For the text-containing cell, return its midpoint in [X, Y] coordinate format. 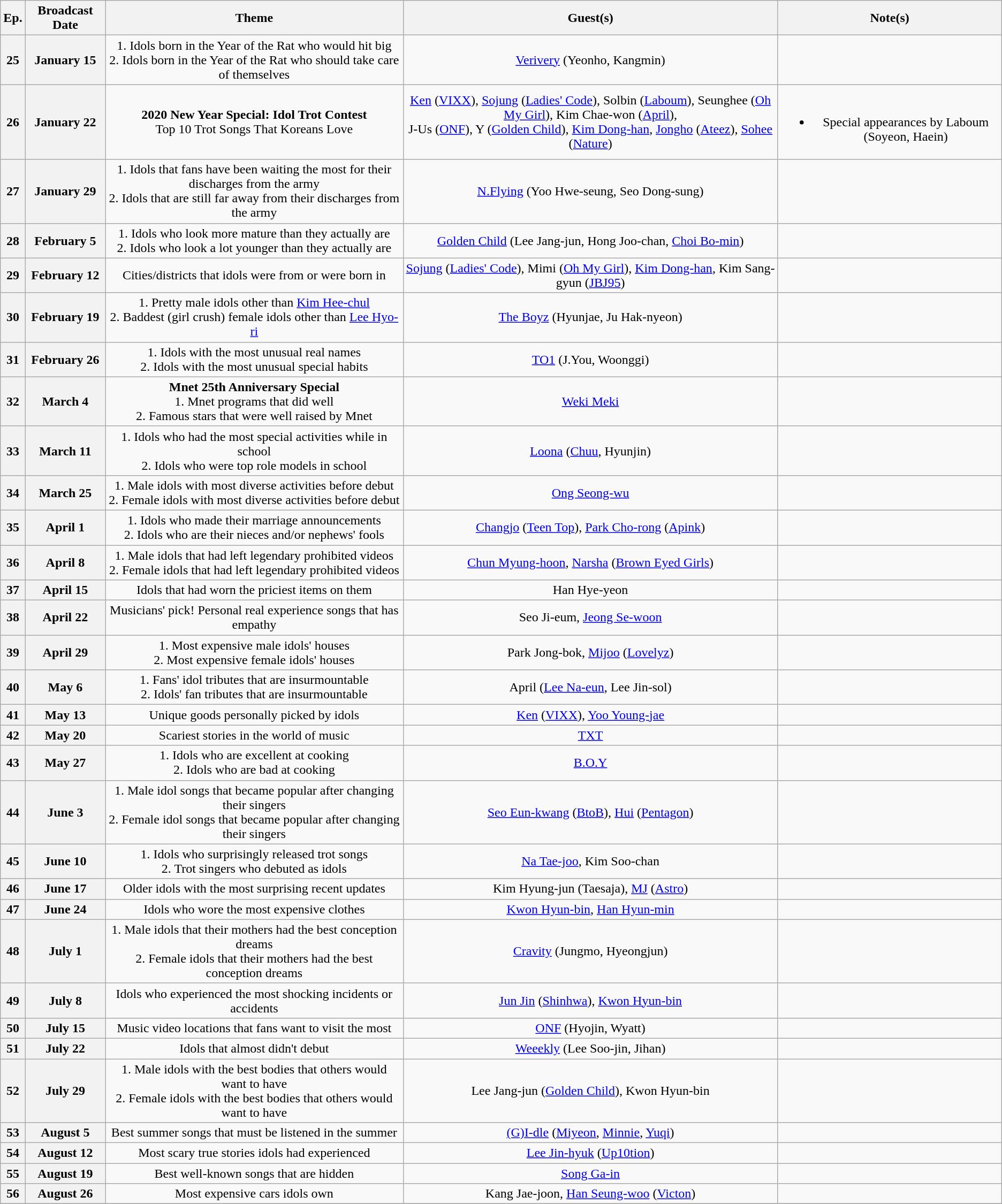
56 [13, 1194]
July 22 [65, 1048]
1. Male idols that had left legendary prohibited videos2. Female idols that had left legendary prohibited videos [254, 562]
Jun Jin (Shinhwa), Kwon Hyun-bin [590, 1001]
March 4 [65, 401]
January 29 [65, 192]
36 [13, 562]
Guest(s) [590, 18]
Idols that had worn the priciest items on them [254, 590]
49 [13, 1001]
April 1 [65, 528]
March 11 [65, 451]
1. Male idols that their mothers had the best conception dreams2. Female idols that their mothers had the best conception dreams [254, 951]
August 12 [65, 1153]
1. Male idols with the best bodies that others would want to have2. Female idols with the best bodies that others would want to have [254, 1091]
45 [13, 862]
Theme [254, 18]
June 3 [65, 812]
Na Tae-joo, Kim Soo-chan [590, 862]
1. Idols who look more mature than they actually are2. Idols who look a lot younger than they actually are [254, 241]
February 26 [65, 360]
Loona (Chuu, Hyunjin) [590, 451]
Seo Ji-eum, Jeong Se-woon [590, 618]
B.O.Y [590, 763]
1. Idols born in the Year of the Rat who would hit big2. Idols born in the Year of the Rat who should take care of themselves [254, 60]
1. Fans' idol tributes that are insurmountable2. Idols' fan tributes that are insurmountable [254, 687]
1. Idols with the most unusual real names2. Idols with the most unusual special habits [254, 360]
Most scary true stories idols had experienced [254, 1153]
May 13 [65, 715]
Lee Jang-jun (Golden Child), Kwon Hyun-bin [590, 1091]
Ong Seong-wu [590, 492]
50 [13, 1028]
Note(s) [890, 18]
August 26 [65, 1194]
29 [13, 275]
52 [13, 1091]
The Boyz (Hyunjae, Ju Hak-nyeon) [590, 317]
April 29 [65, 653]
August 5 [65, 1133]
Musicians' pick! Personal real experience songs that has empathy [254, 618]
ONF (Hyojin, Wyatt) [590, 1028]
Cravity (Jungmo, Hyeongjun) [590, 951]
August 19 [65, 1173]
Cities/districts that idols were from or were born in [254, 275]
Lee Jin-hyuk (Up10tion) [590, 1153]
1. Idols who are excellent at cooking2. Idols who are bad at cooking [254, 763]
June 24 [65, 909]
47 [13, 909]
Song Ga-in [590, 1173]
1. Idols that fans have been waiting the most for their discharges from the army2. Idols that are still far away from their discharges from the army [254, 192]
32 [13, 401]
Best well-known songs that are hidden [254, 1173]
Broadcast Date [65, 18]
Changjo (Teen Top), Park Cho-rong (Apink) [590, 528]
39 [13, 653]
May 6 [65, 687]
Idols that almost didn't debut [254, 1048]
51 [13, 1048]
April 8 [65, 562]
April (Lee Na-eun, Lee Jin-sol) [590, 687]
Idols who wore the most expensive clothes [254, 909]
Special appearances by Laboum (Soyeon, Haein) [890, 122]
July 8 [65, 1001]
Ken (VIXX), Yoo Young-jae [590, 715]
N.Flying (Yoo Hwe-seung, Seo Dong-sung) [590, 192]
44 [13, 812]
46 [13, 889]
Best summer songs that must be listened in the summer [254, 1133]
Weki Meki [590, 401]
Kim Hyung-jun (Taesaja), MJ (Astro) [590, 889]
February 5 [65, 241]
33 [13, 451]
28 [13, 241]
Mnet 25th Anniversary Special1. Mnet programs that did well2. Famous stars that were well raised by Mnet [254, 401]
May 20 [65, 735]
Music video locations that fans want to visit the most [254, 1028]
January 15 [65, 60]
Unique goods personally picked by idols [254, 715]
Chun Myung-hoon, Narsha (Brown Eyed Girls) [590, 562]
37 [13, 590]
Kwon Hyun-bin, Han Hyun-min [590, 909]
55 [13, 1173]
May 27 [65, 763]
June 10 [65, 862]
Weeekly (Lee Soo-jin, Jihan) [590, 1048]
(G)I-dle (Miyeon, Minnie, Yuqi) [590, 1133]
54 [13, 1153]
Han Hye-yeon [590, 590]
35 [13, 528]
June 17 [65, 889]
43 [13, 763]
Golden Child (Lee Jang-jun, Hong Joo-chan, Choi Bo-min) [590, 241]
Verivery (Yeonho, Kangmin) [590, 60]
26 [13, 122]
27 [13, 192]
TXT [590, 735]
Idols who experienced the most shocking incidents or accidents [254, 1001]
July 29 [65, 1091]
53 [13, 1133]
Kang Jae-joon, Han Seung-woo (Victon) [590, 1194]
1. Male idol songs that became popular after changing their singers2. Female idol songs that became popular after changing their singers [254, 812]
38 [13, 618]
July 1 [65, 951]
Scariest stories in the world of music [254, 735]
Most expensive cars idols own [254, 1194]
Older idols with the most surprising recent updates [254, 889]
1. Idols who made their marriage announcements2. Idols who are their nieces and/or nephews' fools [254, 528]
48 [13, 951]
Sojung (Ladies' Code), Mimi (Oh My Girl), Kim Dong-han, Kim Sang-gyun (JBJ95) [590, 275]
40 [13, 687]
April 22 [65, 618]
April 15 [65, 590]
25 [13, 60]
February 12 [65, 275]
1. Idols who had the most special activities while in school2. Idols who were top role models in school [254, 451]
1. Pretty male idols other than Kim Hee-chul2. Baddest (girl crush) female idols other than Lee Hyo-ri [254, 317]
1. Idols who surprisingly released trot songs2. Trot singers who debuted as idols [254, 862]
January 22 [65, 122]
2020 New Year Special: Idol Trot ContestTop 10 Trot Songs That Koreans Love [254, 122]
1. Most expensive male idols' houses2. Most expensive female idols' houses [254, 653]
30 [13, 317]
42 [13, 735]
Ep. [13, 18]
1. Male idols with most diverse activities before debut2. Female idols with most diverse activities before debut [254, 492]
Seo Eun-kwang (BtoB), Hui (Pentagon) [590, 812]
41 [13, 715]
February 19 [65, 317]
TO1 (J.You, Woonggi) [590, 360]
31 [13, 360]
March 25 [65, 492]
Park Jong-bok, Mijoo (Lovelyz) [590, 653]
34 [13, 492]
July 15 [65, 1028]
